Capture the cell that displays the provided text and extract its (X, Y) central coordinate. 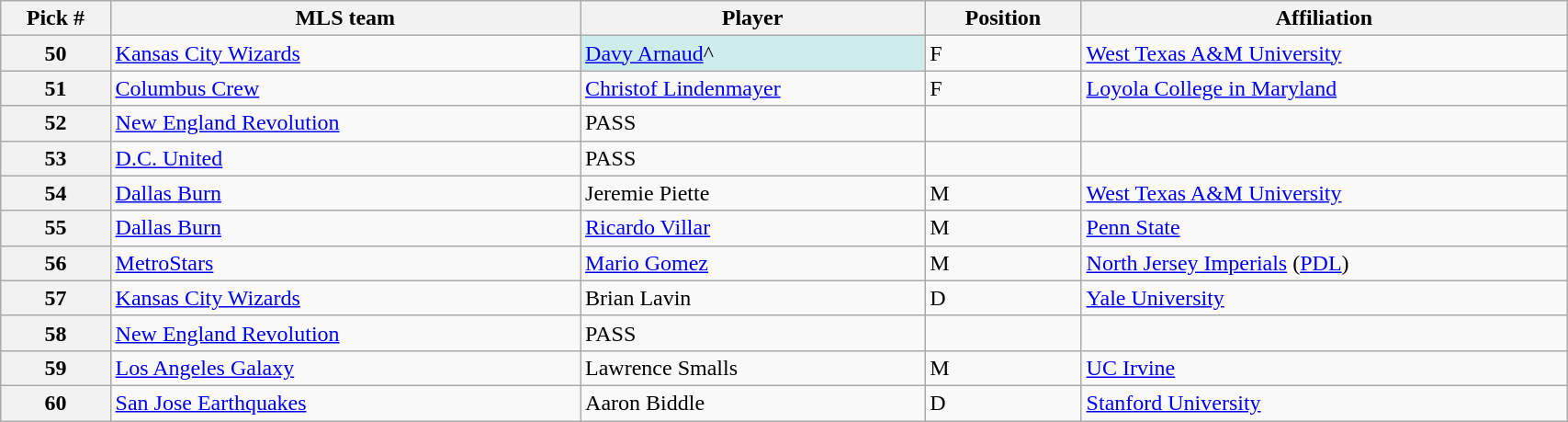
D.C. United (345, 158)
Loyola College in Maryland (1325, 88)
Los Angeles Galaxy (345, 368)
Player (753, 18)
55 (55, 228)
Affiliation (1325, 18)
San Jose Earthquakes (345, 403)
Yale University (1325, 298)
Mario Gomez (753, 263)
Position (1003, 18)
MLS team (345, 18)
Brian Lavin (753, 298)
50 (55, 53)
North Jersey Imperials (PDL) (1325, 263)
UC Irvine (1325, 368)
Christof Lindenmayer (753, 88)
60 (55, 403)
Pick # (55, 18)
53 (55, 158)
Jeremie Piette (753, 193)
59 (55, 368)
Columbus Crew (345, 88)
Aaron Biddle (753, 403)
57 (55, 298)
51 (55, 88)
Lawrence Smalls (753, 368)
MetroStars (345, 263)
52 (55, 123)
Stanford University (1325, 403)
Penn State (1325, 228)
Davy Arnaud^ (753, 53)
56 (55, 263)
54 (55, 193)
58 (55, 333)
Ricardo Villar (753, 228)
